Return the [x, y] coordinate for the center point of the cell that contains the specified text.  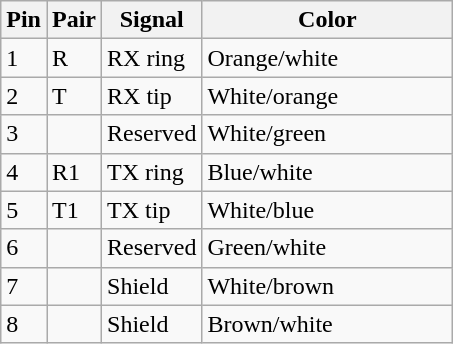
3 [24, 134]
TX tip [152, 210]
White/blue [328, 210]
R1 [74, 172]
5 [24, 210]
1 [24, 58]
TX ring [152, 172]
Green/white [328, 248]
White/green [328, 134]
Pair [74, 20]
RX tip [152, 96]
Pin [24, 20]
Signal [152, 20]
Orange/white [328, 58]
2 [24, 96]
RX ring [152, 58]
T1 [74, 210]
White/orange [328, 96]
White/brown [328, 286]
R [74, 58]
T [74, 96]
Color [328, 20]
Brown/white [328, 324]
7 [24, 286]
8 [24, 324]
Blue/white [328, 172]
6 [24, 248]
4 [24, 172]
